Detect which cell encompasses the target text, then output its (x, y) center coordinate. 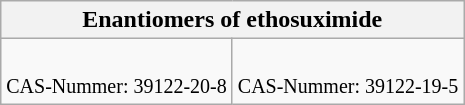
CAS-Nummer: 39122-19-5 (348, 72)
Enantiomers of ethosuximide (232, 20)
CAS-Nummer: 39122-20-8 (117, 72)
